Search for the cell housing the specified text and yield its (x, y) center coordinate. 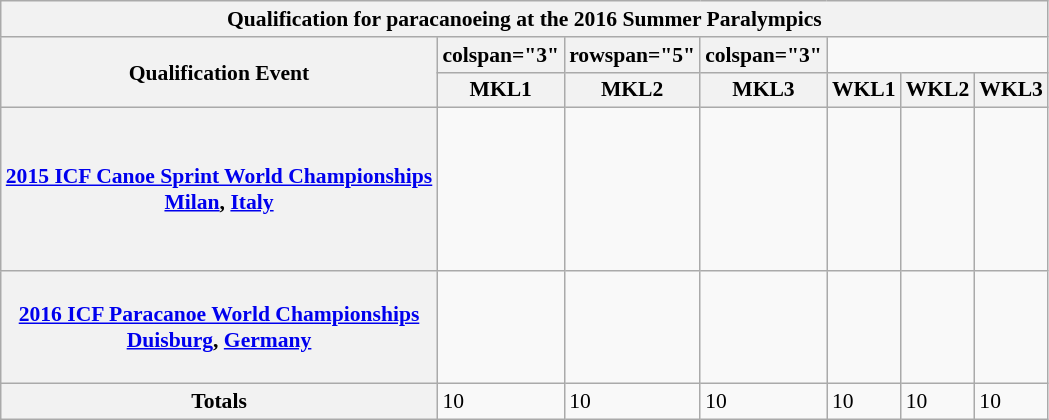
WKL1 (864, 90)
MKL3 (764, 90)
WKL2 (938, 90)
rowspan="5" (632, 55)
2016 ICF Paracanoe World Championships Duisburg, Germany (220, 327)
MKL1 (500, 90)
Totals (220, 401)
Qualification Event (220, 72)
Qualification for paracanoeing at the 2016 Summer Paralympics (524, 19)
MKL2 (632, 90)
2015 ICF Canoe Sprint World Championships Milan, Italy (220, 190)
WKL3 (1011, 90)
